Capture the cell that displays the provided text and extract its [X, Y] central coordinate. 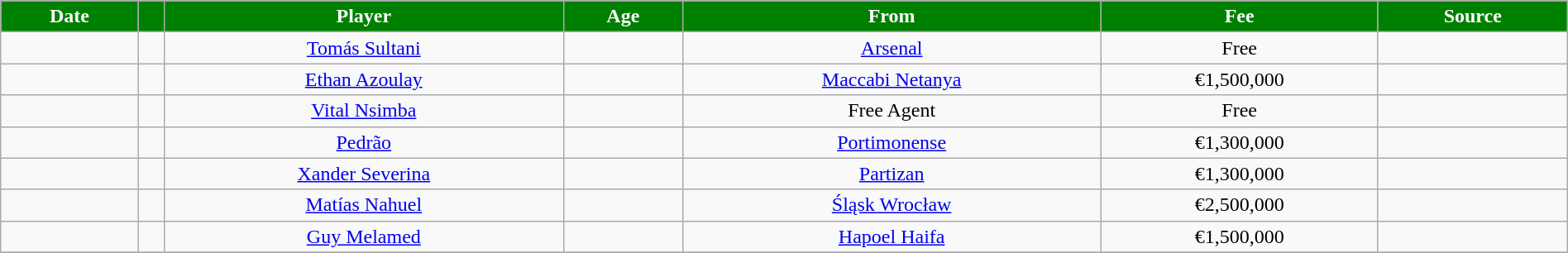
Xander Severina [364, 174]
Vital Nsimba [364, 111]
Fee [1239, 17]
Player [364, 17]
Ethan Azoulay [364, 79]
Matías Nahuel [364, 205]
Śląsk Wrocław [892, 205]
€2,500,000 [1239, 205]
Maccabi Netanya [892, 79]
Tomás Sultani [364, 48]
Age [623, 17]
Partizan [892, 174]
From [892, 17]
Pedrão [364, 142]
Date [69, 17]
Portimonense [892, 142]
Source [1472, 17]
Hapoel Haifa [892, 236]
Guy Melamed [364, 236]
Free Agent [892, 111]
Arsenal [892, 48]
